From the cell containing the given text, extract its center point as [X, Y] coordinate. 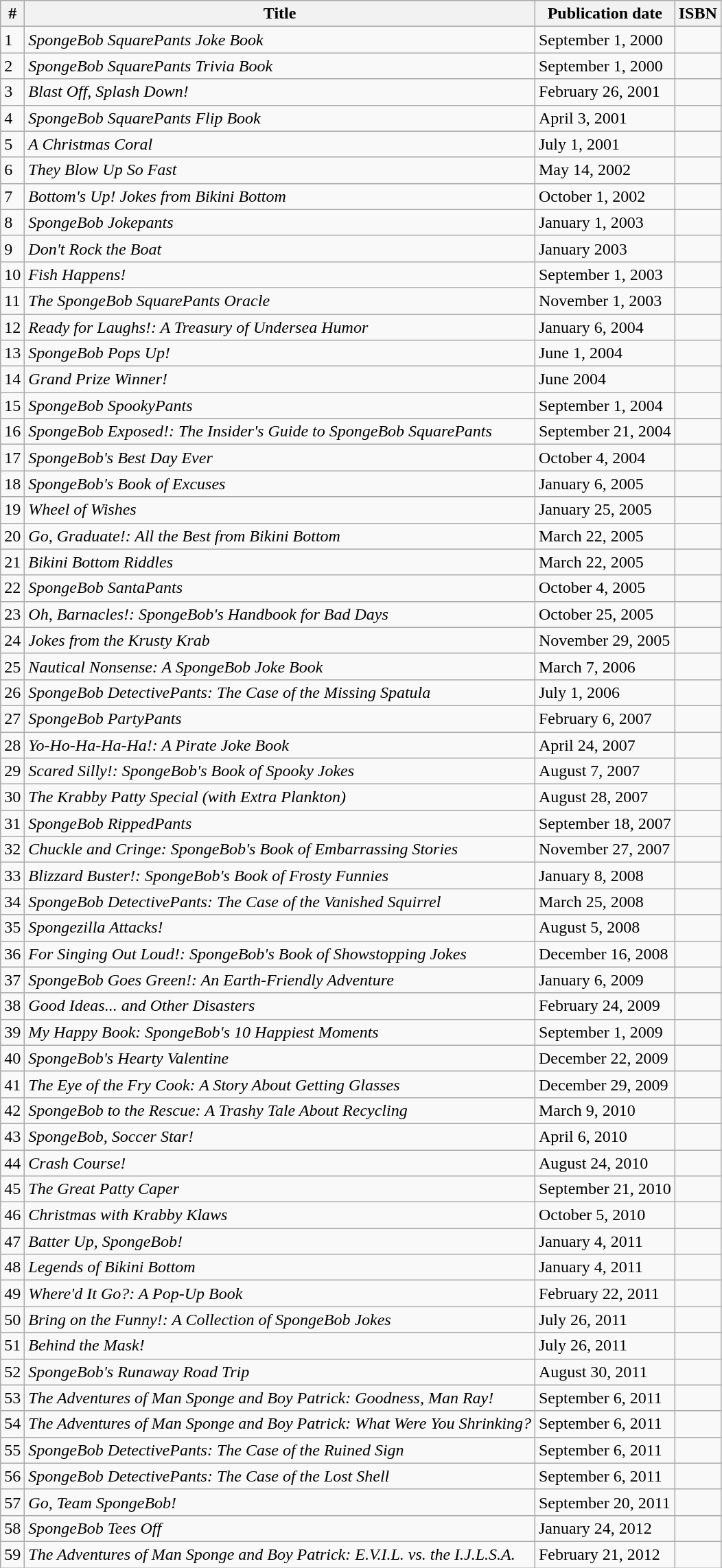
58 [12, 1528]
February 22, 2011 [605, 1294]
36 [12, 954]
February 6, 2007 [605, 718]
October 25, 2005 [605, 614]
20 [12, 536]
ISBN [697, 14]
Yo-Ho-Ha-Ha-Ha!: A Pirate Joke Book [280, 745]
14 [12, 379]
38 [12, 1006]
March 25, 2008 [605, 902]
47 [12, 1241]
January 2003 [605, 248]
January 24, 2012 [605, 1528]
19 [12, 510]
Grand Prize Winner! [280, 379]
33 [12, 876]
November 29, 2005 [605, 640]
56 [12, 1476]
23 [12, 614]
October 4, 2004 [605, 458]
40 [12, 1058]
April 6, 2010 [605, 1136]
Bikini Bottom Riddles [280, 562]
28 [12, 745]
25 [12, 666]
February 24, 2009 [605, 1006]
The Krabby Patty Special (with Extra Plankton) [280, 797]
SpongeBob to the Rescue: A Trashy Tale About Recycling [280, 1110]
52 [12, 1372]
SpongeBob's Hearty Valentine [280, 1058]
August 30, 2011 [605, 1372]
August 28, 2007 [605, 797]
The SpongeBob SquarePants Oracle [280, 301]
Go, Graduate!: All the Best from Bikini Bottom [280, 536]
SpongeBob Jokepants [280, 222]
My Happy Book: SpongeBob's 10 Happiest Moments [280, 1032]
November 27, 2007 [605, 850]
26 [12, 692]
Good Ideas... and Other Disasters [280, 1006]
January 6, 2004 [605, 327]
Crash Course! [280, 1163]
January 8, 2008 [605, 876]
SpongeBob, Soccer Star! [280, 1136]
October 5, 2010 [605, 1215]
December 29, 2009 [605, 1084]
49 [12, 1294]
53 [12, 1398]
30 [12, 797]
39 [12, 1032]
SpongeBob PartyPants [280, 718]
September 21, 2004 [605, 432]
September 18, 2007 [605, 823]
Batter Up, SpongeBob! [280, 1241]
48 [12, 1267]
Go, Team SpongeBob! [280, 1502]
March 7, 2006 [605, 666]
43 [12, 1136]
June 1, 2004 [605, 353]
2 [12, 66]
April 24, 2007 [605, 745]
SpongeBob Pops Up! [280, 353]
SpongeBob RippedPants [280, 823]
November 1, 2003 [605, 301]
5 [12, 144]
March 9, 2010 [605, 1110]
June 2004 [605, 379]
50 [12, 1320]
Legends of Bikini Bottom [280, 1267]
13 [12, 353]
January 6, 2009 [605, 980]
SpongeBob DetectivePants: The Case of the Vanished Squirrel [280, 902]
Christmas with Krabby Klaws [280, 1215]
February 26, 2001 [605, 92]
December 22, 2009 [605, 1058]
32 [12, 850]
SpongeBob's Runaway Road Trip [280, 1372]
The Great Patty Caper [280, 1189]
16 [12, 432]
SpongeBob's Book of Excuses [280, 484]
17 [12, 458]
11 [12, 301]
September 1, 2004 [605, 406]
September 21, 2010 [605, 1189]
Chuckle and Cringe: SpongeBob's Book of Embarrassing Stories [280, 850]
45 [12, 1189]
1 [12, 40]
Bring on the Funny!: A Collection of SpongeBob Jokes [280, 1320]
Behind the Mask! [280, 1346]
41 [12, 1084]
Bottom's Up! Jokes from Bikini Bottom [280, 196]
51 [12, 1346]
9 [12, 248]
The Adventures of Man Sponge and Boy Patrick: What Were You Shrinking? [280, 1424]
15 [12, 406]
22 [12, 588]
SpongeBob SquarePants Flip Book [280, 118]
August 5, 2008 [605, 928]
Jokes from the Krusty Krab [280, 640]
Fish Happens! [280, 274]
The Adventures of Man Sponge and Boy Patrick: Goodness, Man Ray! [280, 1398]
SpongeBob SantaPants [280, 588]
# [12, 14]
55 [12, 1450]
Ready for Laughs!: A Treasury of Undersea Humor [280, 327]
Where'd It Go?: A Pop-Up Book [280, 1294]
12 [12, 327]
January 6, 2005 [605, 484]
July 1, 2006 [605, 692]
46 [12, 1215]
SpongeBob Tees Off [280, 1528]
24 [12, 640]
34 [12, 902]
Don't Rock the Boat [280, 248]
Blizzard Buster!: SpongeBob's Book of Frosty Funnies [280, 876]
35 [12, 928]
29 [12, 771]
October 1, 2002 [605, 196]
The Adventures of Man Sponge and Boy Patrick: E.V.I.L. vs. the I.J.L.S.A. [280, 1554]
57 [12, 1502]
September 1, 2009 [605, 1032]
August 24, 2010 [605, 1163]
SpongeBob's Best Day Ever [280, 458]
Wheel of Wishes [280, 510]
A Christmas Coral [280, 144]
January 1, 2003 [605, 222]
April 3, 2001 [605, 118]
SpongeBob SquarePants Joke Book [280, 40]
6 [12, 170]
59 [12, 1554]
Publication date [605, 14]
Title [280, 14]
SpongeBob DetectivePants: The Case of the Missing Spatula [280, 692]
SpongeBob SpookyPants [280, 406]
September 1, 2003 [605, 274]
February 21, 2012 [605, 1554]
December 16, 2008 [605, 954]
21 [12, 562]
Nautical Nonsense: A SpongeBob Joke Book [280, 666]
The Eye of the Fry Cook: A Story About Getting Glasses [280, 1084]
42 [12, 1110]
18 [12, 484]
SpongeBob DetectivePants: The Case of the Lost Shell [280, 1476]
January 25, 2005 [605, 510]
4 [12, 118]
July 1, 2001 [605, 144]
54 [12, 1424]
37 [12, 980]
Spongezilla Attacks! [280, 928]
SpongeBob DetectivePants: The Case of the Ruined Sign [280, 1450]
May 14, 2002 [605, 170]
Oh, Barnacles!: SpongeBob's Handbook for Bad Days [280, 614]
For Singing Out Loud!: SpongeBob's Book of Showstopping Jokes [280, 954]
44 [12, 1163]
September 20, 2011 [605, 1502]
SpongeBob SquarePants Trivia Book [280, 66]
August 7, 2007 [605, 771]
10 [12, 274]
SpongeBob Goes Green!: An Earth-Friendly Adventure [280, 980]
Blast Off, Splash Down! [280, 92]
They Blow Up So Fast [280, 170]
3 [12, 92]
SpongeBob Exposed!: The Insider's Guide to SpongeBob SquarePants [280, 432]
October 4, 2005 [605, 588]
31 [12, 823]
27 [12, 718]
7 [12, 196]
Scared Silly!: SpongeBob's Book of Spooky Jokes [280, 771]
8 [12, 222]
